Return the (X, Y) coordinate for the center point of the cell that contains the specified text.  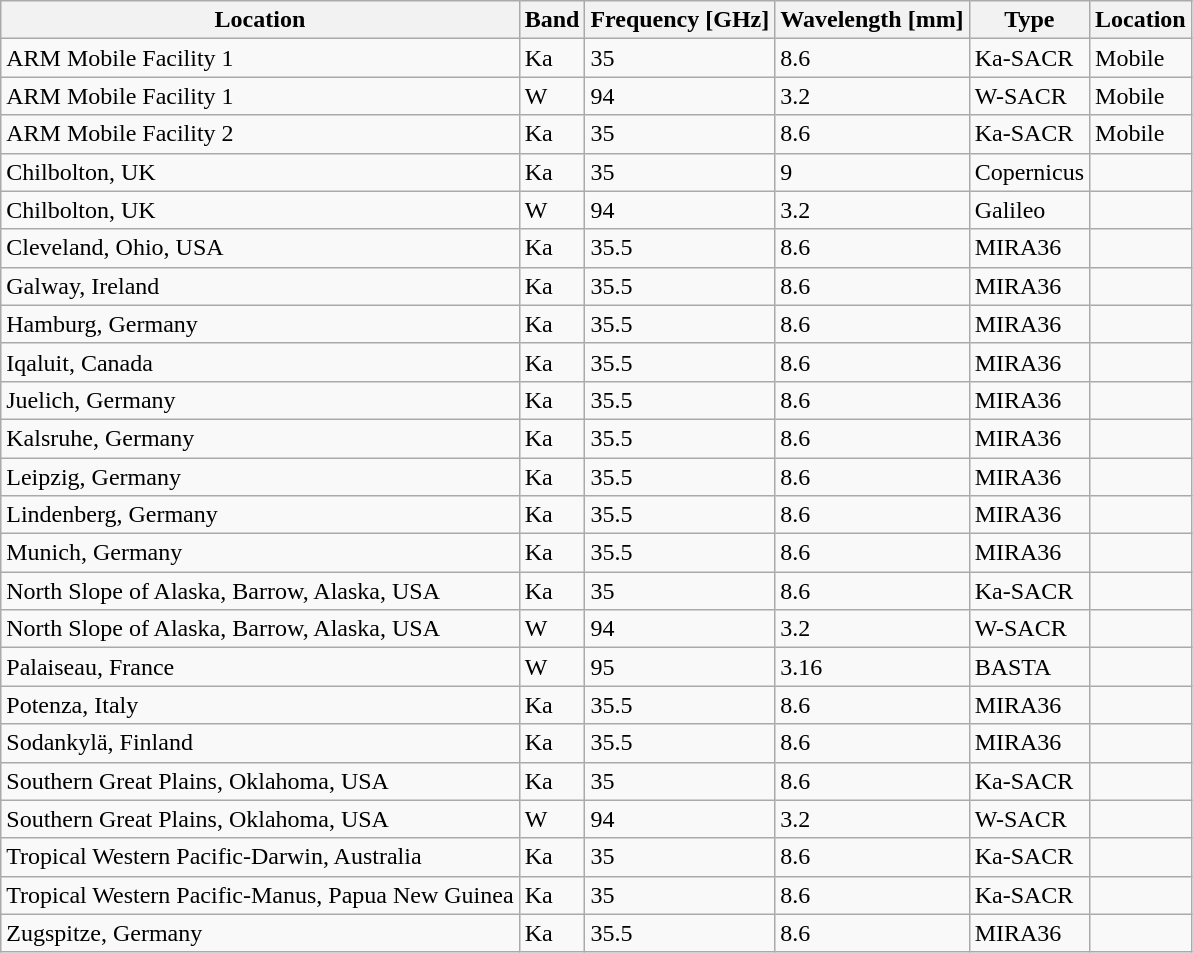
Tropical Western Pacific-Darwin, Australia (260, 857)
Hamburg, Germany (260, 324)
Palaiseau, France (260, 667)
Sodankylä, Finland (260, 743)
Wavelength [mm] (872, 20)
Copernicus (1029, 172)
9 (872, 172)
Galileo (1029, 210)
Zugspitze, Germany (260, 933)
ARM Mobile Facility 2 (260, 134)
3.16 (872, 667)
Type (1029, 20)
Galway, Ireland (260, 286)
Frequency [GHz] (680, 20)
Juelich, Germany (260, 400)
Iqaluit, Canada (260, 362)
Tropical Western Pacific-Manus, Papua New Guinea (260, 895)
Leipzig, Germany (260, 477)
Band (552, 20)
Potenza, Italy (260, 705)
Munich, Germany (260, 553)
Kalsruhe, Germany (260, 438)
Lindenberg, Germany (260, 515)
Cleveland, Ohio, USA (260, 248)
BASTA (1029, 667)
95 (680, 667)
